Output the [X, Y] coordinate of the center of the cell containing the given text.  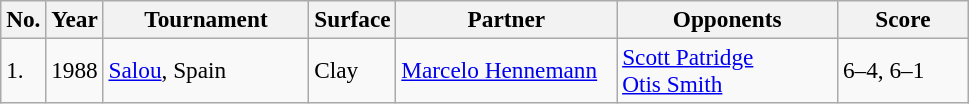
Salou, Spain [206, 70]
Surface [352, 19]
6–4, 6–1 [904, 70]
Partner [506, 19]
1988 [74, 70]
Tournament [206, 19]
Clay [352, 70]
Scott Patridge Otis Smith [728, 70]
No. [24, 19]
Marcelo Hennemann [506, 70]
Year [74, 19]
1. [24, 70]
Score [904, 19]
Opponents [728, 19]
